For the text-containing cell, return its midpoint in (x, y) coordinate format. 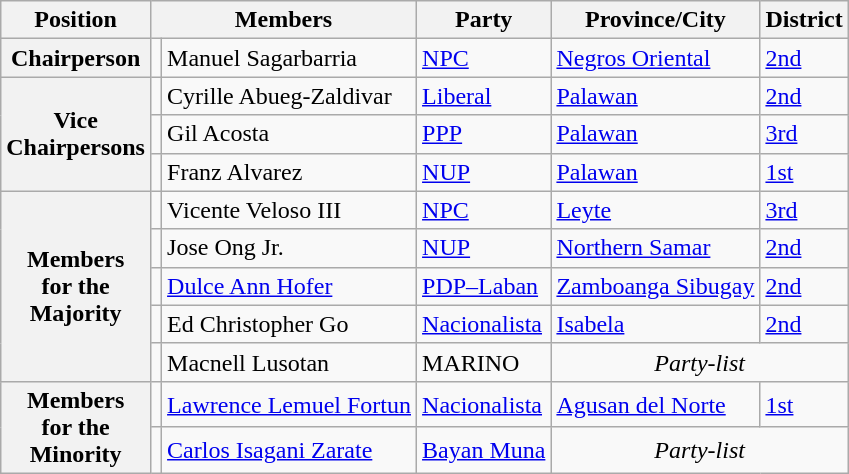
Membersfor theMinority (76, 427)
Leyte (656, 210)
Province/City (656, 20)
Vicente Veloso III (290, 210)
Liberal (484, 96)
Jose Ong Jr. (290, 248)
Isabela (656, 324)
Macnell Lusotan (290, 362)
Negros Oriental (656, 58)
District (804, 20)
Chairperson (76, 58)
Lawrence Lemuel Fortun (290, 404)
Party (484, 20)
ViceChairpersons (76, 134)
PDP–Laban (484, 286)
Northern Samar (656, 248)
Franz Alvarez (290, 172)
Members (283, 20)
Membersfor theMajority (76, 286)
Bayan Muna (484, 450)
Ed Christopher Go (290, 324)
Dulce Ann Hofer (290, 286)
Zamboanga Sibugay (656, 286)
MARINO (484, 362)
Cyrille Abueg-Zaldivar (290, 96)
Gil Acosta (290, 134)
Position (76, 20)
Manuel Sagarbarria (290, 58)
Carlos Isagani Zarate (290, 450)
PPP (484, 134)
Agusan del Norte (656, 404)
